Output the [X, Y] coordinate of the center of the cell containing the given text.  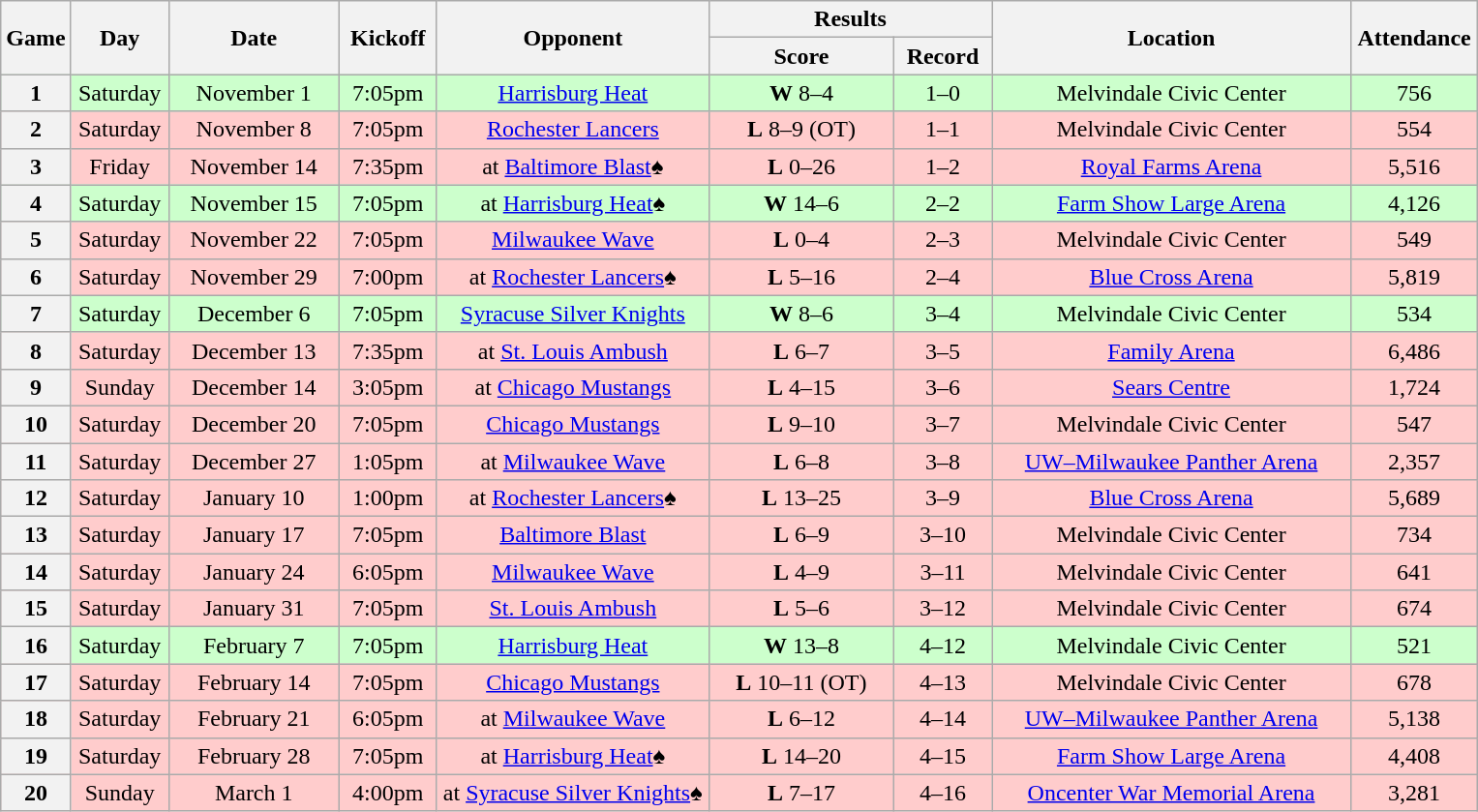
December 13 [254, 350]
1–1 [943, 130]
Location [1171, 38]
February 14 [254, 682]
Attendance [1415, 38]
Kickoff [387, 38]
2–3 [943, 240]
18 [36, 719]
L 6–8 [801, 462]
549 [1415, 240]
4–16 [943, 793]
Friday [120, 166]
Day [120, 38]
Family Arena [1171, 350]
Royal Farms Arena [1171, 166]
February 28 [254, 756]
4:00pm [387, 793]
3 [36, 166]
L 9–10 [801, 424]
L 0–26 [801, 166]
10 [36, 424]
3–11 [943, 572]
February 7 [254, 646]
at St. Louis Ambush [573, 350]
4–12 [943, 646]
4–14 [943, 719]
W 14–6 [801, 203]
L 6–12 [801, 719]
Baltimore Blast [573, 535]
9 [36, 387]
January 10 [254, 498]
641 [1415, 572]
December 20 [254, 424]
November 15 [254, 203]
L 5–6 [801, 609]
2–4 [943, 277]
March 1 [254, 793]
Oncenter War Memorial Arena [1171, 793]
Opponent [573, 38]
17 [36, 682]
3–10 [943, 535]
at Chicago Mustangs [573, 387]
Score [801, 56]
3–8 [943, 462]
1 [36, 93]
1:05pm [387, 462]
19 [36, 756]
3–12 [943, 609]
at Baltimore Blast♠ [573, 166]
Sears Centre [1171, 387]
678 [1415, 682]
1–2 [943, 166]
5,516 [1415, 166]
Rochester Lancers [573, 130]
L 14–20 [801, 756]
6 [36, 277]
L 13–25 [801, 498]
Game [36, 38]
W 8–4 [801, 93]
674 [1415, 609]
1,724 [1415, 387]
734 [1415, 535]
L 7–17 [801, 793]
L 0–4 [801, 240]
756 [1415, 93]
5,689 [1415, 498]
Results [850, 19]
Record [943, 56]
February 21 [254, 719]
3:05pm [387, 387]
W 8–6 [801, 314]
2,357 [1415, 462]
554 [1415, 130]
3–9 [943, 498]
4–13 [943, 682]
521 [1415, 646]
2–2 [943, 203]
4 [36, 203]
1–0 [943, 93]
3–7 [943, 424]
November 14 [254, 166]
3–5 [943, 350]
January 17 [254, 535]
November 22 [254, 240]
L 6–7 [801, 350]
16 [36, 646]
Date [254, 38]
6,486 [1415, 350]
December 27 [254, 462]
L 4–15 [801, 387]
November 29 [254, 277]
L 8–9 (OT) [801, 130]
11 [36, 462]
13 [36, 535]
L 6–9 [801, 535]
W 13–8 [801, 646]
534 [1415, 314]
Syracuse Silver Knights [573, 314]
547 [1415, 424]
2 [36, 130]
5 [36, 240]
7:00pm [387, 277]
8 [36, 350]
15 [36, 609]
November 1 [254, 93]
L 5–16 [801, 277]
12 [36, 498]
January 24 [254, 572]
L 4–9 [801, 572]
L 10–11 (OT) [801, 682]
4–15 [943, 756]
January 31 [254, 609]
14 [36, 572]
at Syracuse Silver Knights♠ [573, 793]
20 [36, 793]
5,138 [1415, 719]
7 [36, 314]
St. Louis Ambush [573, 609]
December 6 [254, 314]
4,126 [1415, 203]
1:00pm [387, 498]
3–4 [943, 314]
3–6 [943, 387]
4,408 [1415, 756]
December 14 [254, 387]
5,819 [1415, 277]
November 8 [254, 130]
3,281 [1415, 793]
